Find where the given text appears and provide that cell's center as [x, y] coordinate. 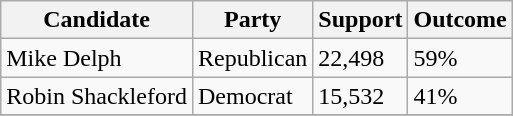
59% [460, 58]
Party [252, 20]
15,532 [360, 96]
Candidate [97, 20]
Outcome [460, 20]
41% [460, 96]
Support [360, 20]
Robin Shackleford [97, 96]
Mike Delph [97, 58]
Republican [252, 58]
Democrat [252, 96]
22,498 [360, 58]
